Capture the cell that displays the provided text and extract its [x, y] central coordinate. 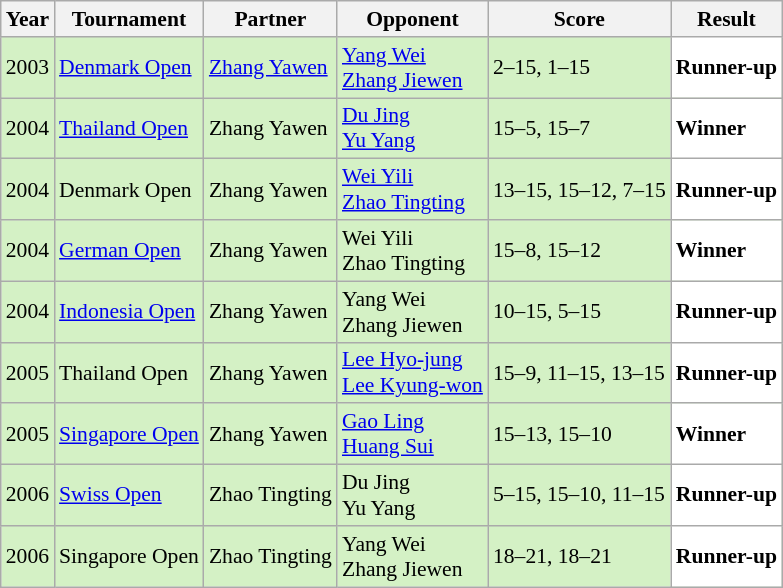
2003 [28, 68]
Tournament [129, 19]
Indonesia Open [129, 312]
Year [28, 19]
18–21, 18–21 [580, 556]
Lee Hyo-jung Lee Kyung-won [412, 372]
10–15, 5–15 [580, 312]
15–8, 15–12 [580, 250]
Opponent [412, 19]
German Open [129, 250]
2–15, 1–15 [580, 68]
Result [726, 19]
Partner [270, 19]
5–15, 15–10, 11–15 [580, 496]
Score [580, 19]
15–9, 11–15, 13–15 [580, 372]
Swiss Open [129, 496]
Gao Ling Huang Sui [412, 434]
13–15, 15–12, 7–15 [580, 190]
15–13, 15–10 [580, 434]
15–5, 15–7 [580, 128]
